Output the [X, Y] coordinate of the center of the cell containing the given text.  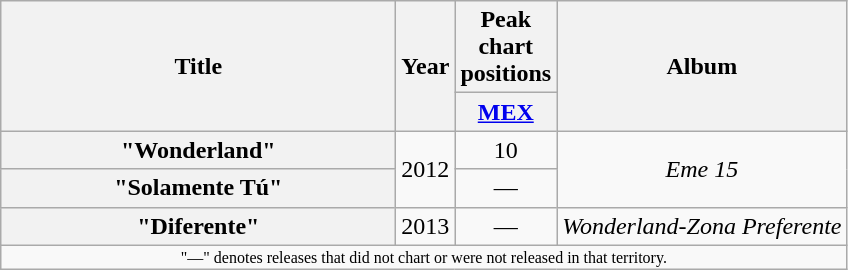
10 [506, 150]
"Wonderland" [198, 150]
Peakchartpositions [506, 47]
Album [702, 66]
"—" denotes releases that did not chart or were not released in that territory. [424, 257]
Wonderland-Zona Preferente [702, 226]
2012 [426, 169]
Title [198, 66]
2013 [426, 226]
"Solamente Tú" [198, 188]
"Diferente" [198, 226]
Year [426, 66]
MEX [506, 112]
Eme 15 [702, 169]
